Capture the cell that displays the provided text and extract its [X, Y] central coordinate. 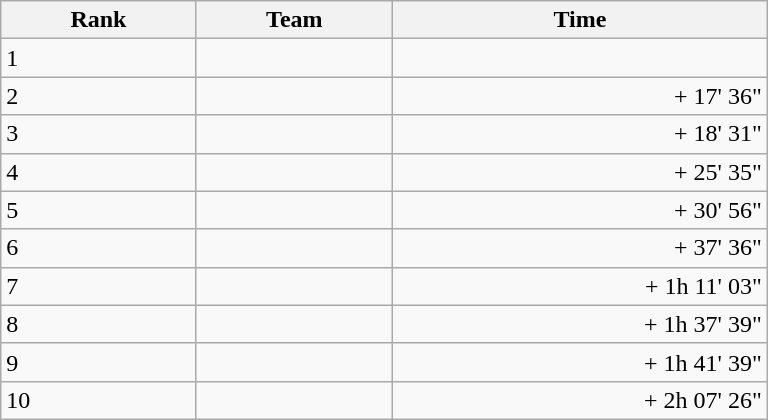
Team [294, 20]
3 [98, 134]
+ 1h 11' 03" [580, 286]
1 [98, 58]
+ 37' 36" [580, 248]
+ 30' 56" [580, 210]
4 [98, 172]
Rank [98, 20]
5 [98, 210]
Time [580, 20]
+ 17' 36" [580, 96]
10 [98, 400]
8 [98, 324]
2 [98, 96]
+ 18' 31" [580, 134]
7 [98, 286]
+ 2h 07' 26" [580, 400]
6 [98, 248]
+ 25' 35" [580, 172]
+ 1h 41' 39" [580, 362]
+ 1h 37' 39" [580, 324]
9 [98, 362]
